Scan for the cell matching the given text and deliver its (X, Y) coordinate at center. 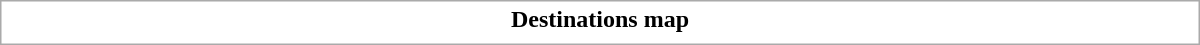
Destinations map (600, 19)
